Pinpoint the cell where the given text exists, returning its [X, Y] midpoint coordinate. 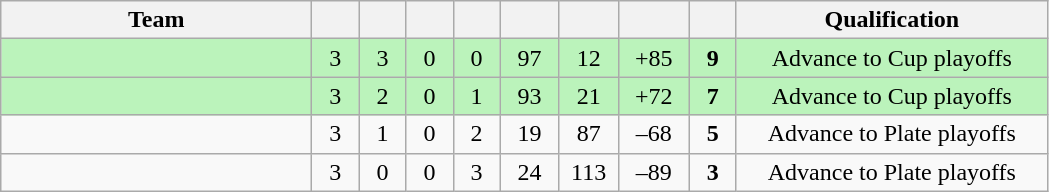
–89 [654, 172]
97 [530, 58]
+85 [654, 58]
21 [588, 96]
–68 [654, 134]
12 [588, 58]
87 [588, 134]
113 [588, 172]
9 [712, 58]
19 [530, 134]
+72 [654, 96]
5 [712, 134]
Team [156, 20]
7 [712, 96]
24 [530, 172]
Qualification [892, 20]
93 [530, 96]
